Extract the (X, Y) coordinate from the center of the cell holding the provided text.  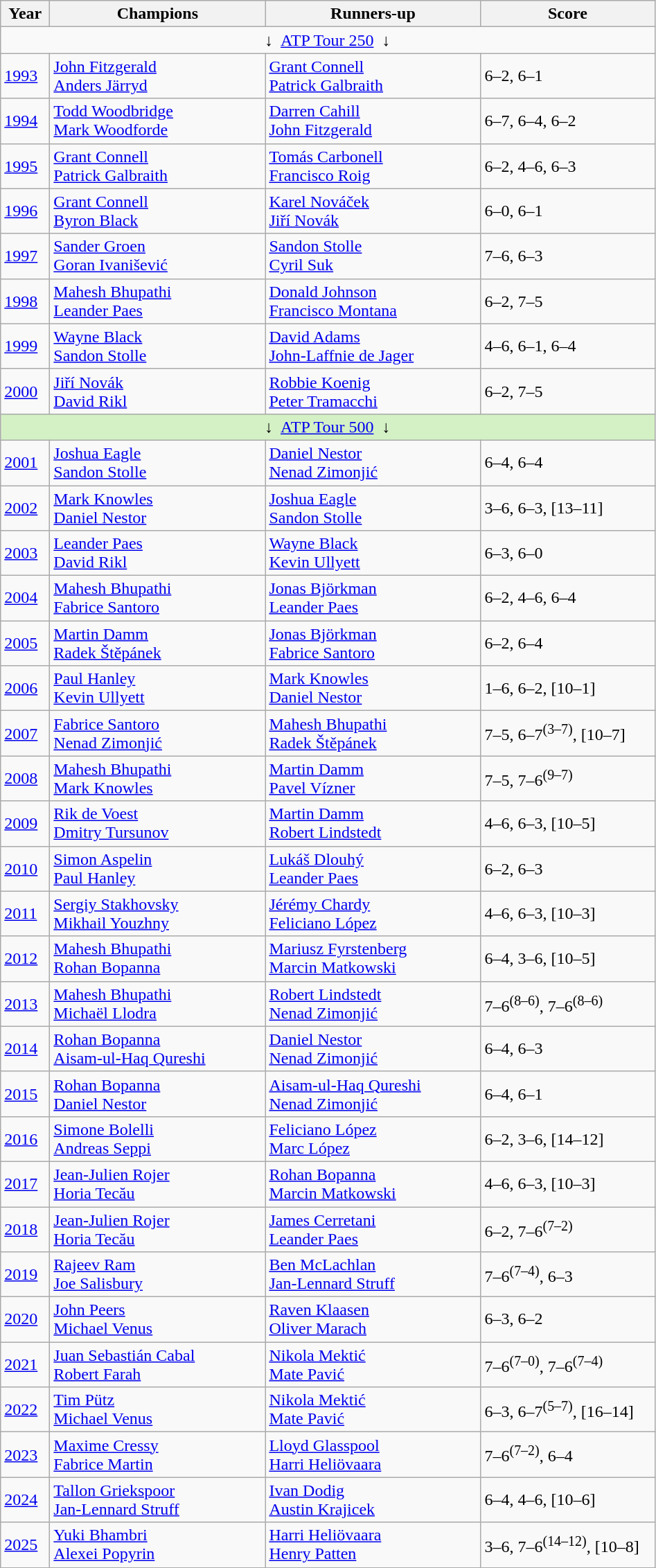
6–2, 4–6, 6–4 (568, 599)
Karel Nováček Jiří Novák (373, 211)
7–6(7–4), 6–3 (568, 1275)
Runners-up (373, 14)
Lukáš Dlouhý Leander Paes (373, 869)
2006 (25, 689)
1994 (25, 121)
1997 (25, 256)
6–4, 4–6, [10–6] (568, 1499)
1998 (25, 301)
Rajeev Ram Joe Salisbury (158, 1275)
1999 (25, 346)
7–5, 7–6(9–7) (568, 779)
2008 (25, 779)
2021 (25, 1365)
3–6, 7–6(14–12), [10–8] (568, 1545)
Maxime Cressy Fabrice Martin (158, 1455)
Leander Paes David Rikl (158, 553)
6–2, 6–3 (568, 869)
Jonas Björkman Fabrice Santoro (373, 643)
1995 (25, 166)
Lloyd Glasspool Harri Heliövaara (373, 1455)
Champions (158, 14)
6–2, 4–6, 6–3 (568, 166)
Feliciano López Marc López (373, 1139)
2023 (25, 1455)
3–6, 6–3, [13–11] (568, 507)
2002 (25, 507)
Martin Damm Robert Lindstedt (373, 823)
2012 (25, 959)
Ben McLachlan Jan-Lennard Struff (373, 1275)
2025 (25, 1545)
Robbie Koenig Peter Tramacchi (373, 391)
Yuki Bhambri Alexei Popyrin (158, 1545)
2022 (25, 1409)
Sandon Stolle Cyril Suk (373, 256)
Wayne Black Sandon Stolle (158, 346)
2004 (25, 599)
Paul Hanley Kevin Ullyett (158, 689)
6–3, 6–2 (568, 1319)
Raven Klaasen Oliver Marach (373, 1319)
6–2, 6–1 (568, 76)
Todd Woodbridge Mark Woodforde (158, 121)
2017 (25, 1183)
Tomás Carbonell Francisco Roig (373, 166)
6–3, 6–0 (568, 553)
4–6, 6–3, [10–5] (568, 823)
Mahesh Bhupathi Radek Štěpánek (373, 733)
2000 (25, 391)
Rik de Voest Dmitry Tursunov (158, 823)
Martin Damm Radek Štěpánek (158, 643)
7–5, 6–7(3–7), [10–7] (568, 733)
Sander Groen Goran Ivanišević (158, 256)
2010 (25, 869)
7–6(7–0), 7–6(7–4) (568, 1365)
Wayne Black Kevin Ullyett (373, 553)
6–2, 7–6(7–2) (568, 1229)
2013 (25, 1003)
Rohan Bopanna Daniel Nestor (158, 1093)
2005 (25, 643)
6–2, 3–6, [14–12] (568, 1139)
Year (25, 14)
2009 (25, 823)
2019 (25, 1275)
Jérémy Chardy Feliciano López (373, 913)
Ivan Dodig Austin Krajicek (373, 1499)
6–4, 3–6, [10–5] (568, 959)
John Peers Michael Venus (158, 1319)
2024 (25, 1499)
6–3, 6–7(5–7), [16–14] (568, 1409)
↓ ATP Tour 250 ↓ (328, 40)
6–4, 6–3 (568, 1049)
Rohan Bopanna Marcin Matkowski (373, 1183)
James Cerretani Leander Paes (373, 1229)
1993 (25, 76)
Tim Pütz Michael Venus (158, 1409)
Aisam-ul-Haq Qureshi Nenad Zimonjić (373, 1093)
Donald Johnson Francisco Montana (373, 301)
David Adams John-Laffnie de Jager (373, 346)
Tallon Griekspoor Jan-Lennard Struff (158, 1499)
6–4, 6–4 (568, 463)
↓ ATP Tour 500 ↓ (328, 427)
Grant Connell Byron Black (158, 211)
2011 (25, 913)
Juan Sebastián Cabal Robert Farah (158, 1365)
7–6, 6–3 (568, 256)
Martin Damm Pavel Vízner (373, 779)
7–6(7–2), 6–4 (568, 1455)
2014 (25, 1049)
Sergiy Stakhovsky Mikhail Youzhny (158, 913)
2016 (25, 1139)
Robert Lindstedt Nenad Zimonjić (373, 1003)
Simone Bolelli Andreas Seppi (158, 1139)
Harri Heliövaara Henry Patten (373, 1545)
2018 (25, 1229)
6–0, 6–1 (568, 211)
2015 (25, 1093)
John Fitzgerald Anders Järryd (158, 76)
Mahesh Bhupathi Leander Paes (158, 301)
Mahesh Bhupathi Fabrice Santoro (158, 599)
Darren Cahill John Fitzgerald (373, 121)
6–2, 6–4 (568, 643)
Mariusz Fyrstenberg Marcin Matkowski (373, 959)
7–6(8–6), 7–6(8–6) (568, 1003)
2020 (25, 1319)
Mahesh Bhupathi Rohan Bopanna (158, 959)
4–6, 6–1, 6–4 (568, 346)
2007 (25, 733)
Mahesh Bhupathi Mark Knowles (158, 779)
Score (568, 14)
Mahesh Bhupathi Michaël Llodra (158, 1003)
1996 (25, 211)
2001 (25, 463)
Rohan Bopanna Aisam-ul-Haq Qureshi (158, 1049)
Simon Aspelin Paul Hanley (158, 869)
6–7, 6–4, 6–2 (568, 121)
6–4, 6–1 (568, 1093)
Fabrice Santoro Nenad Zimonjić (158, 733)
1–6, 6–2, [10–1] (568, 689)
Jonas Björkman Leander Paes (373, 599)
2003 (25, 553)
Jiří Novák David Rikl (158, 391)
